Provide the [x, y] coordinate of the cell's center where the given text is located.  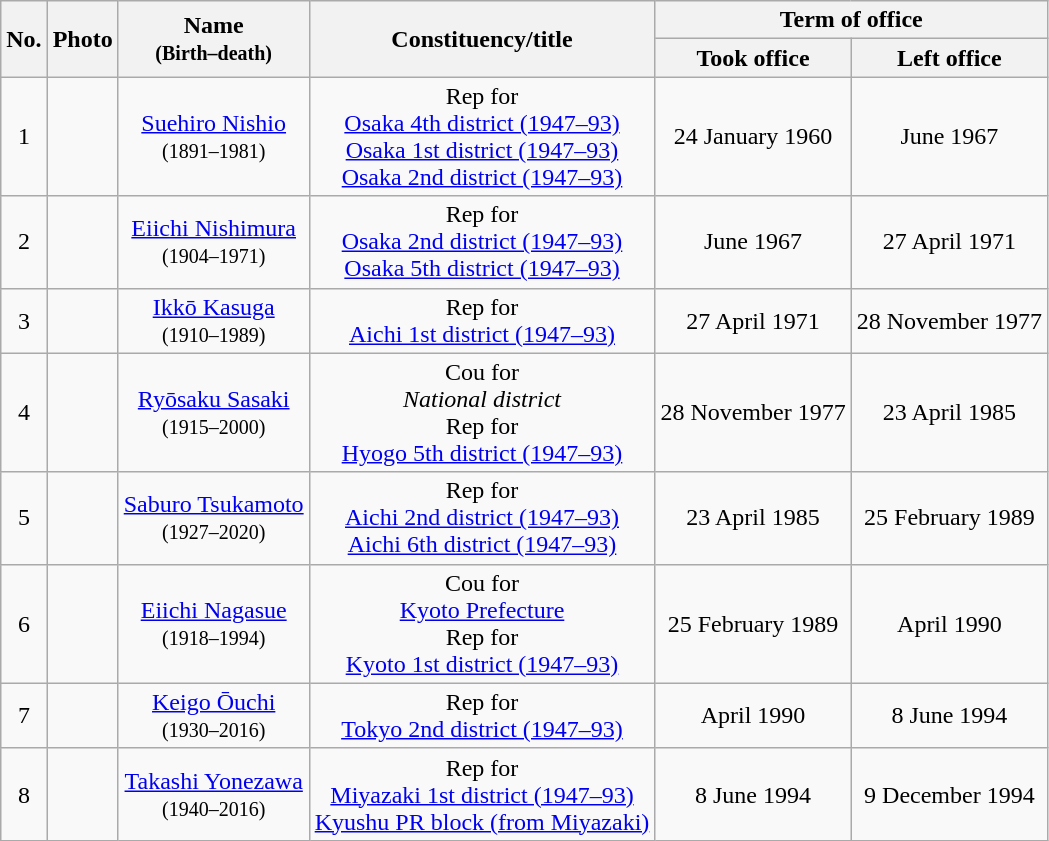
Rep forAichi 2nd district (1947–93)Aichi 6th district (1947–93) [482, 518]
24 January 1960 [753, 136]
Took office [753, 58]
Rep forMiyazaki 1st district (1947–93)Kyushu PR block (from Miyazaki) [482, 794]
4 [24, 412]
Left office [949, 58]
Keigo Ōuchi(1930–2016) [214, 716]
Constituency/title [482, 39]
Suehiro Nishio(1891–1981) [214, 136]
Cou forNational districtRep forHyogo 5th district (1947–93) [482, 412]
Saburo Tsukamoto(1927–2020) [214, 518]
Eiichi Nagasue(1918–1994) [214, 624]
5 [24, 518]
Ikkō Kasuga(1910–1989) [214, 320]
Cou forKyoto PrefectureRep forKyoto 1st district (1947–93) [482, 624]
No. [24, 39]
9 December 1994 [949, 794]
1 [24, 136]
8 [24, 794]
Eiichi Nishimura(1904–1971) [214, 242]
Ryōsaku Sasaki(1915–2000) [214, 412]
Term of office [852, 20]
Photo [82, 39]
Rep forOsaka 2nd district (1947–93)Osaka 5th district (1947–93) [482, 242]
7 [24, 716]
Takashi Yonezawa(1940–2016) [214, 794]
Rep forTokyo 2nd district (1947–93) [482, 716]
Name(Birth–death) [214, 39]
6 [24, 624]
2 [24, 242]
Rep forOsaka 4th district (1947–93)Osaka 1st district (1947–93)Osaka 2nd district (1947–93) [482, 136]
Rep forAichi 1st district (1947–93) [482, 320]
3 [24, 320]
